Find where the given text appears and provide that cell's center as (x, y) coordinate. 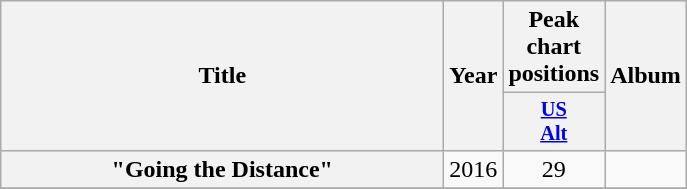
Album (646, 76)
Year (474, 76)
USAlt (554, 122)
2016 (474, 169)
29 (554, 169)
Title (222, 76)
Peak chart positions (554, 47)
"Going the Distance" (222, 169)
